Output the (X, Y) coordinate of the center of the cell containing the given text.  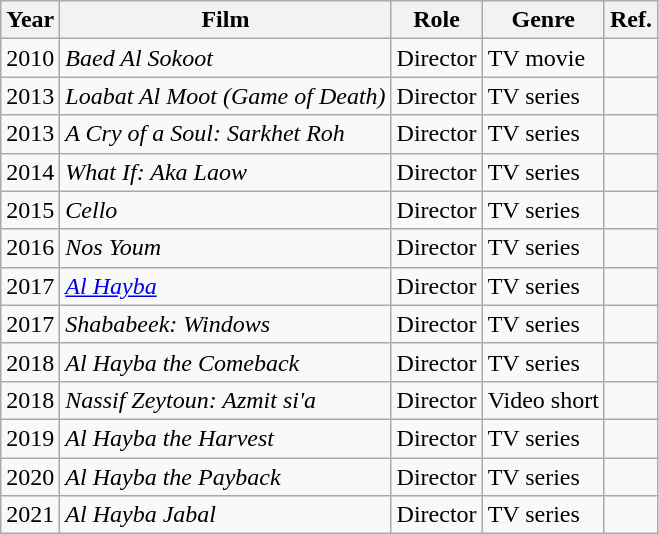
2016 (30, 248)
2015 (30, 210)
Genre (543, 20)
Shababeek: Windows (226, 324)
Al Hayba the Comeback (226, 362)
Video short (543, 400)
Ref. (630, 20)
What If: Aka Laow (226, 172)
Al Hayba the Harvest (226, 438)
Al Hayba Jabal (226, 515)
A Cry of a Soul: Sarkhet Roh (226, 134)
2021 (30, 515)
Al Hayba (226, 286)
Nassif Zeytoun: Azmit si'a (226, 400)
2010 (30, 58)
Cello (226, 210)
Nos Youm (226, 248)
Baed Al Sokoot (226, 58)
Loabat Al Moot (Game of Death) (226, 96)
Al Hayba the Payback (226, 477)
TV movie (543, 58)
Role (436, 20)
2019 (30, 438)
2020 (30, 477)
2014 (30, 172)
Film (226, 20)
Year (30, 20)
